Extract the [X, Y] coordinate from the center of the cell holding the provided text.  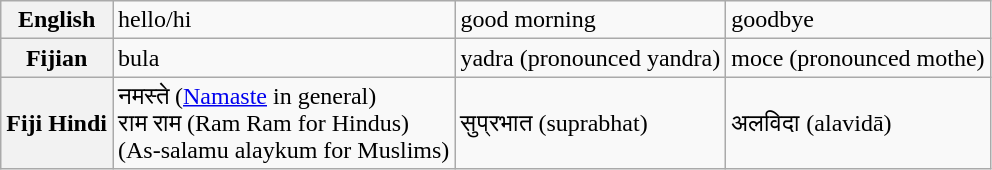
Fijian [57, 58]
अलविदा (alavidā) [858, 123]
goodbye [858, 20]
hello/hi [283, 20]
yadra (pronounced yandra) [590, 58]
सुप्रभात (suprabhat) [590, 123]
moce (pronounced mothe) [858, 58]
Fiji Hindi [57, 123]
good morning [590, 20]
English [57, 20]
नमस्ते (Namaste in general) राम राम (Ram Ram for Hindus) (As-salamu alaykum for Muslims) [283, 123]
bula [283, 58]
